Identify which cell holds the provided text, then report its (x, y) central coordinate. 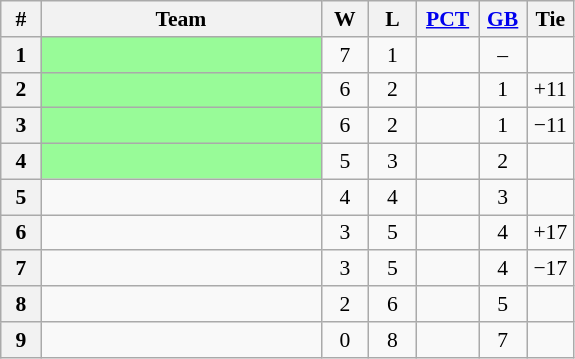
+11 (550, 90)
−11 (550, 126)
0 (345, 340)
L (393, 19)
– (503, 55)
PCT (448, 19)
Tie (550, 19)
W (345, 19)
Team (181, 19)
+17 (550, 233)
GB (503, 19)
−17 (550, 269)
# (21, 19)
9 (21, 340)
